Capture the cell that displays the provided text and extract its [X, Y] central coordinate. 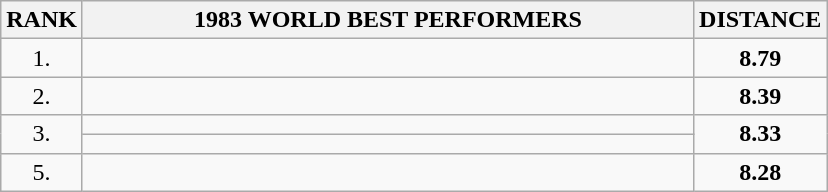
3. [42, 134]
8.39 [760, 96]
RANK [42, 20]
8.28 [760, 172]
2. [42, 96]
8.79 [760, 58]
1. [42, 58]
5. [42, 172]
8.33 [760, 134]
1983 WORLD BEST PERFORMERS [388, 20]
DISTANCE [760, 20]
